Return (x, y) of the center of cell containing provided text 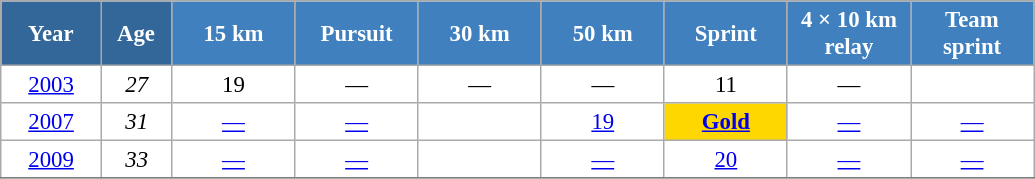
2007 (52, 122)
2009 (52, 160)
31 (136, 122)
Team sprint (972, 34)
Age (136, 34)
4 × 10 km relay (848, 34)
30 km (480, 34)
Pursuit (356, 34)
Sprint (726, 34)
11 (726, 85)
Gold (726, 122)
27 (136, 85)
15 km (234, 34)
50 km (602, 34)
20 (726, 160)
33 (136, 160)
2003 (52, 85)
Year (52, 34)
